Return [X, Y] of the center of cell containing provided text 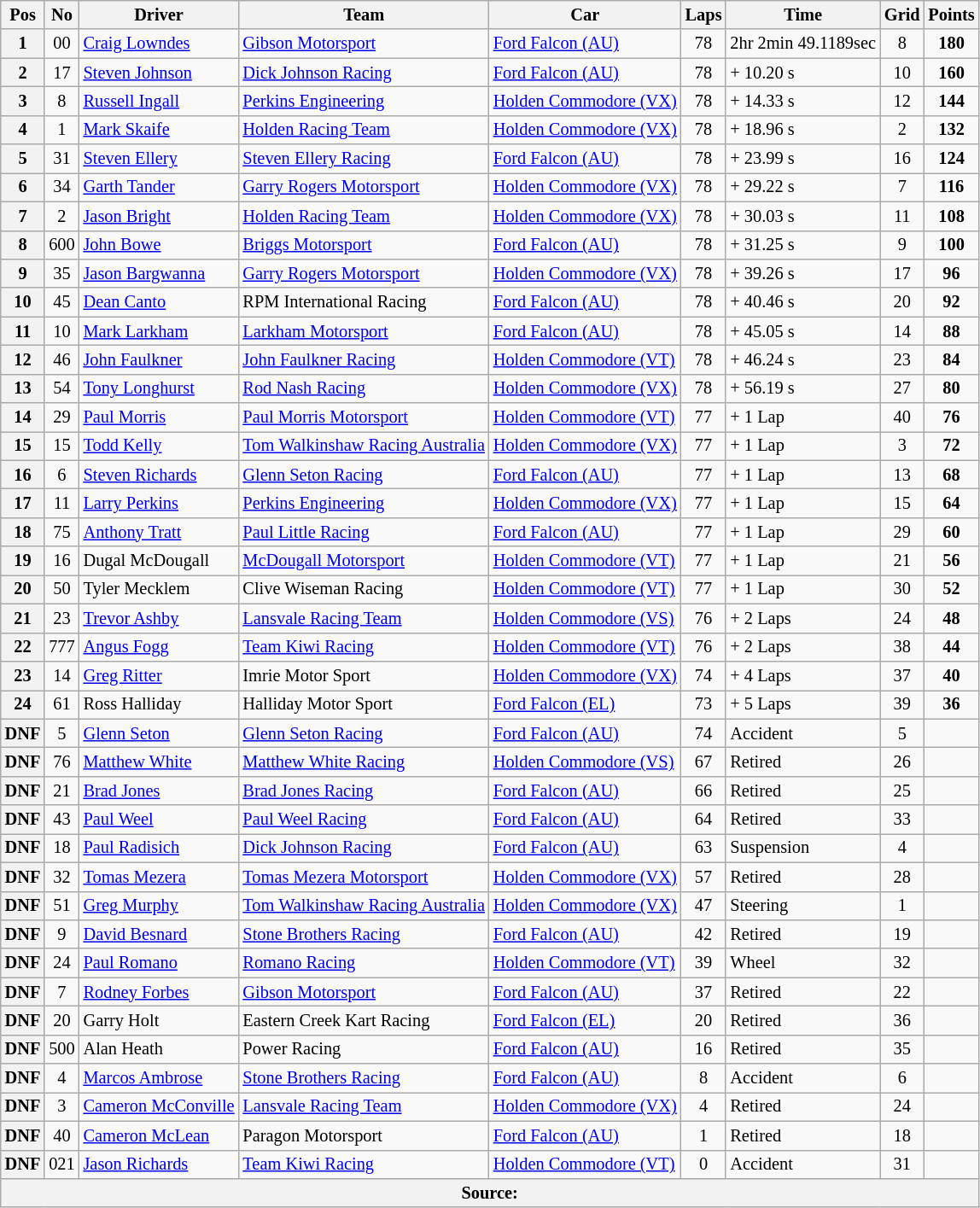
Paul Little Racing [364, 532]
46 [61, 359]
Craig Lowndes [159, 44]
Greg Murphy [159, 906]
Suspension [802, 848]
Steering [802, 906]
Briggs Motorsport [364, 245]
92 [952, 302]
+ 56.19 s [802, 388]
Tyler Mecklem [159, 589]
+ 39.26 s [802, 273]
34 [61, 187]
108 [952, 216]
No [61, 15]
27 [902, 388]
500 [61, 1049]
Todd Kelly [159, 446]
Dean Canto [159, 302]
Paul Romano [159, 963]
Wheel [802, 963]
John Faulkner [159, 359]
Angus Fogg [159, 647]
Driver [159, 15]
75 [61, 532]
Paul Weel Racing [364, 820]
45 [61, 302]
51 [61, 906]
160 [952, 73]
Dugal McDougall [159, 561]
66 [703, 791]
38 [902, 647]
Garth Tander [159, 187]
Anthony Tratt [159, 532]
63 [703, 848]
021 [61, 1164]
Brad Jones Racing [364, 791]
Larkham Motorsport [364, 331]
132 [952, 130]
180 [952, 44]
88 [952, 331]
25 [902, 791]
Rod Nash Racing [364, 388]
+ 4 Laps [802, 675]
John Bowe [159, 245]
Larry Perkins [159, 503]
48 [952, 618]
+ 40.46 s [802, 302]
2hr 2min 49.1189sec [802, 44]
Points [952, 15]
26 [902, 762]
+ 23.99 s [802, 159]
McDougall Motorsport [364, 561]
50 [61, 589]
44 [952, 647]
+ 10.20 s [802, 73]
David Besnard [159, 934]
Steven Johnson [159, 73]
Alan Heath [159, 1049]
Eastern Creek Kart Racing [364, 1020]
+ 46.24 s [802, 359]
84 [952, 359]
Paul Radisich [159, 848]
0 [703, 1164]
42 [703, 934]
Ross Halliday [159, 704]
Paul Morris [159, 417]
Mark Larkham [159, 331]
Steven Richards [159, 475]
Imrie Motor Sport [364, 675]
Clive Wiseman Racing [364, 589]
+ 14.33 s [802, 101]
Source: [490, 1193]
56 [952, 561]
Marcos Ambrose [159, 1078]
Romano Racing [364, 963]
73 [703, 704]
144 [952, 101]
Jason Richards [159, 1164]
Halliday Motor Sport [364, 704]
124 [952, 159]
Car [586, 15]
80 [952, 388]
Brad Jones [159, 791]
96 [952, 273]
+ 30.03 s [802, 216]
Pos [23, 15]
72 [952, 446]
61 [61, 704]
Tony Longhurst [159, 388]
600 [61, 245]
43 [61, 820]
57 [703, 877]
+ 18.96 s [802, 130]
777 [61, 647]
+ 29.22 s [802, 187]
00 [61, 44]
Laps [703, 15]
Trevor Ashby [159, 618]
Tomas Mezera [159, 877]
30 [902, 589]
33 [902, 820]
52 [952, 589]
116 [952, 187]
28 [902, 877]
54 [61, 388]
Paragon Motorsport [364, 1135]
Garry Holt [159, 1020]
Cameron McLean [159, 1135]
Time [802, 15]
+ 31.25 s [802, 245]
Matthew White Racing [364, 762]
Jason Bright [159, 216]
Tomas Mezera Motorsport [364, 877]
Greg Ritter [159, 675]
Jason Bargwanna [159, 273]
Paul Morris Motorsport [364, 417]
+ 5 Laps [802, 704]
RPM International Racing [364, 302]
Matthew White [159, 762]
67 [703, 762]
Cameron McConville [159, 1106]
47 [703, 906]
100 [952, 245]
+ 45.05 s [802, 331]
Steven Ellery [159, 159]
Power Racing [364, 1049]
Mark Skaife [159, 130]
Steven Ellery Racing [364, 159]
Paul Weel [159, 820]
Team [364, 15]
Grid [902, 15]
68 [952, 475]
Rodney Forbes [159, 992]
John Faulkner Racing [364, 359]
Russell Ingall [159, 101]
Glenn Seton [159, 733]
60 [952, 532]
